Extract the (x, y) coordinate from the center of the cell holding the provided text.  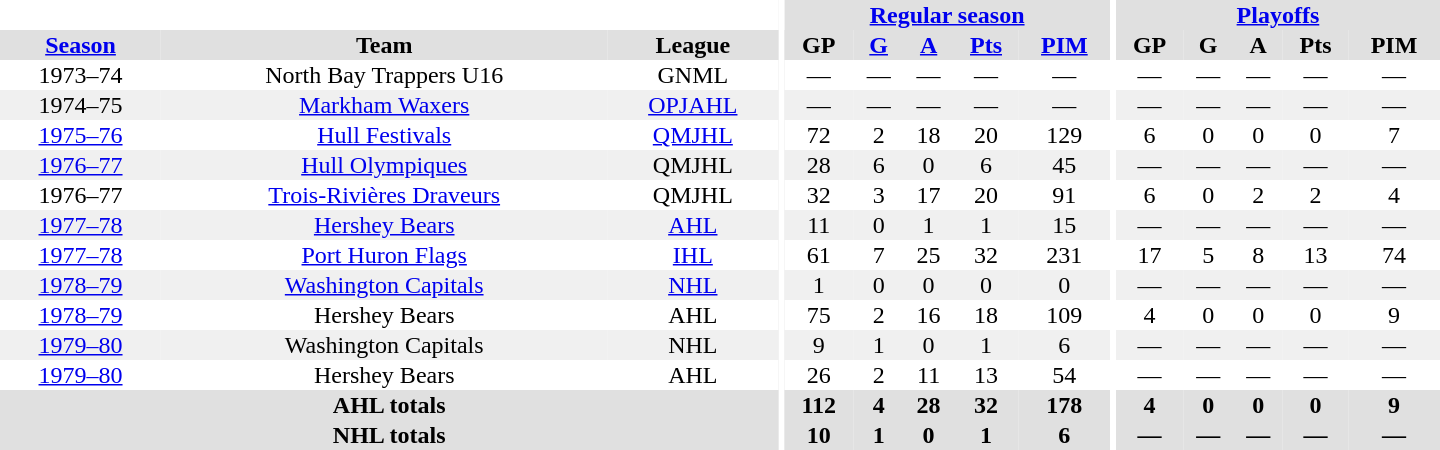
112 (819, 405)
129 (1064, 135)
1974–75 (80, 105)
3 (879, 195)
54 (1064, 375)
45 (1064, 165)
25 (929, 255)
Trois-Rivières Draveurs (384, 195)
10 (819, 435)
Regular season (947, 15)
League (692, 45)
North Bay Trappers U16 (384, 75)
GNML (692, 75)
1973–74 (80, 75)
IHL (692, 255)
8 (1258, 255)
26 (819, 375)
91 (1064, 195)
15 (1064, 225)
OPJAHL (692, 105)
Team (384, 45)
NHL totals (389, 435)
5 (1208, 255)
Season (80, 45)
Hull Olympiques (384, 165)
178 (1064, 405)
Markham Waxers (384, 105)
109 (1064, 315)
Hull Festivals (384, 135)
74 (1394, 255)
61 (819, 255)
72 (819, 135)
231 (1064, 255)
75 (819, 315)
AHL totals (389, 405)
16 (929, 315)
1975–76 (80, 135)
Playoffs (1278, 15)
Port Huron Flags (384, 255)
